Output the (X, Y) coordinate of the center of the cell containing the given text.  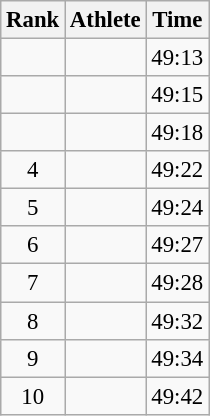
7 (33, 283)
8 (33, 321)
49:13 (178, 58)
5 (33, 208)
49:24 (178, 208)
49:34 (178, 358)
49:32 (178, 321)
49:18 (178, 133)
49:28 (178, 283)
Time (178, 20)
49:15 (178, 95)
6 (33, 245)
49:42 (178, 396)
10 (33, 396)
4 (33, 170)
Athlete (106, 20)
Rank (33, 20)
49:27 (178, 245)
9 (33, 358)
49:22 (178, 170)
